Scan for the cell matching the given text and deliver its (X, Y) coordinate at center. 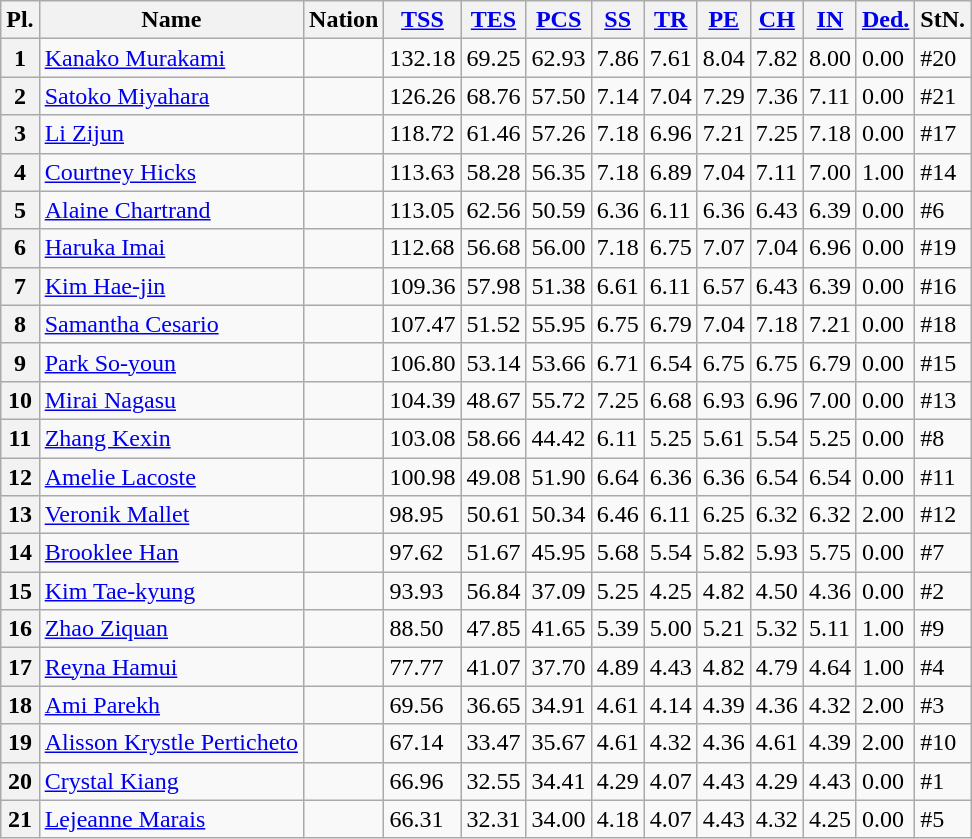
77.77 (422, 667)
8.04 (724, 58)
15 (20, 591)
112.68 (422, 248)
Crystal Kiang (171, 781)
#14 (943, 172)
4.89 (618, 667)
50.59 (558, 210)
41.65 (558, 629)
7.14 (618, 96)
Park So-youn (171, 362)
66.31 (422, 819)
Brooklee Han (171, 553)
98.95 (422, 515)
7.07 (724, 248)
109.36 (422, 286)
CH (776, 20)
#9 (943, 629)
SS (618, 20)
Courtney Hicks (171, 172)
16 (20, 629)
37.70 (558, 667)
Name (171, 20)
51.38 (558, 286)
57.50 (558, 96)
104.39 (422, 400)
34.91 (558, 705)
61.46 (494, 134)
6.61 (618, 286)
55.95 (558, 324)
7 (20, 286)
5.75 (830, 553)
#20 (943, 58)
97.62 (422, 553)
Zhang Kexin (171, 438)
#13 (943, 400)
4.14 (670, 705)
50.34 (558, 515)
#17 (943, 134)
#10 (943, 743)
#8 (943, 438)
Pl. (20, 20)
20 (20, 781)
5 (20, 210)
Ami Parekh (171, 705)
103.08 (422, 438)
4.18 (618, 819)
4.50 (776, 591)
#18 (943, 324)
Zhao Ziquan (171, 629)
36.65 (494, 705)
6.57 (724, 286)
35.67 (558, 743)
8.00 (830, 58)
3 (20, 134)
62.93 (558, 58)
53.14 (494, 362)
49.08 (494, 477)
Haruka Imai (171, 248)
51.90 (558, 477)
132.18 (422, 58)
13 (20, 515)
5.32 (776, 629)
12 (20, 477)
34.41 (558, 781)
48.67 (494, 400)
6.93 (724, 400)
#2 (943, 591)
TES (494, 20)
#1 (943, 781)
8 (20, 324)
#3 (943, 705)
21 (20, 819)
TR (670, 20)
Nation (344, 20)
126.26 (422, 96)
4.64 (830, 667)
69.25 (494, 58)
66.96 (422, 781)
56.68 (494, 248)
56.00 (558, 248)
5.68 (618, 553)
6 (20, 248)
5.21 (724, 629)
107.47 (422, 324)
Veronik Mallet (171, 515)
Kim Hae-jin (171, 286)
Mirai Nagasu (171, 400)
100.98 (422, 477)
58.66 (494, 438)
7.86 (618, 58)
69.56 (422, 705)
118.72 (422, 134)
18 (20, 705)
10 (20, 400)
Lejeanne Marais (171, 819)
Reyna Hamui (171, 667)
Satoko Miyahara (171, 96)
32.55 (494, 781)
6.64 (618, 477)
32.31 (494, 819)
19 (20, 743)
55.72 (558, 400)
113.05 (422, 210)
50.61 (494, 515)
PE (724, 20)
68.76 (494, 96)
11 (20, 438)
6.46 (618, 515)
56.35 (558, 172)
14 (20, 553)
6.68 (670, 400)
4 (20, 172)
47.85 (494, 629)
34.00 (558, 819)
#21 (943, 96)
#16 (943, 286)
7.61 (670, 58)
Alaine Chartrand (171, 210)
5.11 (830, 629)
Kanako Murakami (171, 58)
41.07 (494, 667)
17 (20, 667)
6.25 (724, 515)
106.80 (422, 362)
7.82 (776, 58)
StN. (943, 20)
5.61 (724, 438)
7.29 (724, 96)
57.98 (494, 286)
#6 (943, 210)
#15 (943, 362)
#11 (943, 477)
#7 (943, 553)
#4 (943, 667)
#19 (943, 248)
5.93 (776, 553)
#5 (943, 819)
93.93 (422, 591)
1 (20, 58)
113.63 (422, 172)
PCS (558, 20)
62.56 (494, 210)
51.52 (494, 324)
2 (20, 96)
37.09 (558, 591)
6.71 (618, 362)
5.82 (724, 553)
51.67 (494, 553)
#12 (943, 515)
5.39 (618, 629)
Li Zijun (171, 134)
56.84 (494, 591)
57.26 (558, 134)
67.14 (422, 743)
88.50 (422, 629)
Alisson Krystle Perticheto (171, 743)
7.36 (776, 96)
33.47 (494, 743)
4.79 (776, 667)
6.89 (670, 172)
TSS (422, 20)
Ded. (885, 20)
53.66 (558, 362)
IN (830, 20)
Samantha Cesario (171, 324)
9 (20, 362)
Kim Tae-kyung (171, 591)
45.95 (558, 553)
58.28 (494, 172)
Amelie Lacoste (171, 477)
5.00 (670, 629)
44.42 (558, 438)
